Search for the cell housing the specified text and yield its (X, Y) center coordinate. 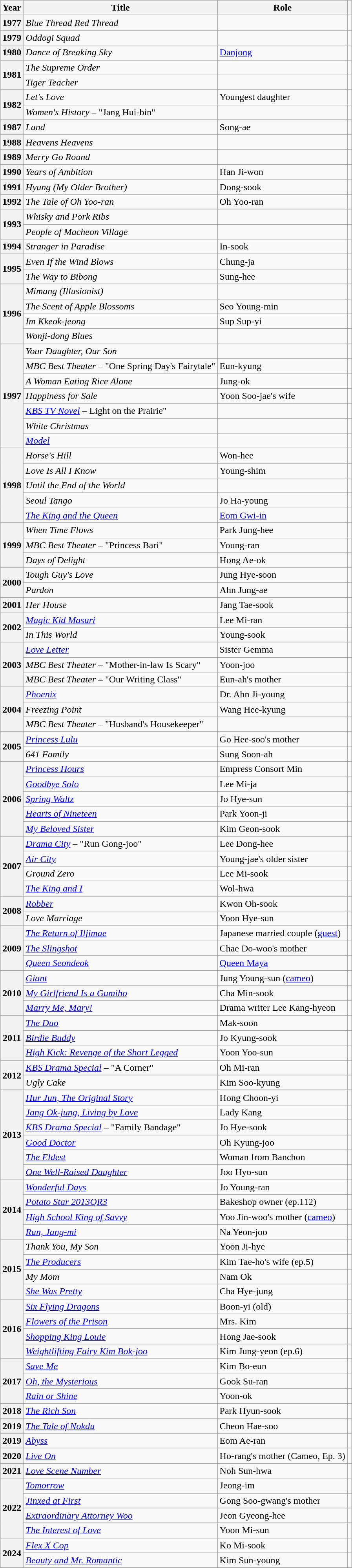
1999 (12, 545)
Gong Soo-gwang's mother (283, 1501)
Dong-sook (283, 187)
My Girlfriend Is a Gumiho (120, 993)
Tiger Teacher (120, 82)
1988 (12, 142)
Park Hyun-sook (283, 1411)
Live On (120, 1456)
Park Jung-hee (283, 530)
2014 (12, 1210)
Robber (120, 903)
2003 (12, 664)
1996 (12, 314)
Nam Ok (283, 1277)
2006 (12, 799)
Tough Guy's Love (120, 575)
Good Doctor (120, 1142)
Hong Ae-ok (283, 560)
Kim Bo-eun (283, 1366)
The Slingshot (120, 948)
Hyung (My Older Brother) (120, 187)
MBC Best Theater – "Mother-in-law Is Scary" (120, 665)
2001 (12, 605)
Im Kkeok-jeong (120, 321)
1994 (12, 247)
My Mom (120, 1277)
Woman from Banchon (283, 1157)
Jeong-im (283, 1486)
In This World (120, 635)
641 Family (120, 754)
Dance of Breaking Sky (120, 53)
Shopping King Louie (120, 1336)
Yoon Hye-sun (283, 919)
Giant (120, 978)
Hong Jae-sook (283, 1336)
Blue Thread Red Thread (120, 23)
Eom Gwi-in (283, 515)
Kim Jung-yeon (ep.6) (283, 1351)
Thank You, My Son (120, 1247)
Jo Young-ran (283, 1187)
Horse's Hill (120, 456)
MBC Best Theater – "Princess Bari" (120, 545)
Yoon Mi-sun (283, 1530)
Tomorrow (120, 1486)
Jo Ha-young (283, 500)
Weightlifting Fairy Kim Bok-joo (120, 1351)
Love Is All I Know (120, 471)
Whisky and Pork Ribs (120, 217)
2009 (12, 948)
Young-shim (283, 471)
Run, Jang-mi (120, 1232)
Pardon (120, 590)
Lee Mi-ran (283, 620)
The King and the Queen (120, 515)
Jung Hye-soon (283, 575)
Drama writer Lee Kang-hyeon (283, 1008)
1992 (12, 202)
Stranger in Paradise (120, 247)
The Return of Iljimae (120, 933)
Hur Jun, The Original Story (120, 1097)
Sung Soon-ah (283, 754)
1989 (12, 157)
Song-ae (283, 127)
KBS TV Novel – Light on the Prairie" (120, 411)
1991 (12, 187)
The King and I (120, 888)
1977 (12, 23)
A Woman Eating Rice Alone (120, 381)
Oh, the Mysterious (120, 1381)
KBS Drama Special – "A Corner" (120, 1068)
Model (120, 441)
2005 (12, 747)
Dr. Ahn Ji-young (283, 695)
Kim Geon-sook (283, 829)
Six Flying Dragons (120, 1306)
Mimang (Illusionist) (120, 291)
Yoon-ok (283, 1396)
Save Me (120, 1366)
Kim Soo-kyung (283, 1082)
Mrs. Kim (283, 1321)
Princess Lulu (120, 739)
Mak-soon (283, 1023)
Yoon Soo-jae's wife (283, 396)
Air City (120, 859)
Birdie Buddy (120, 1038)
Ho-rang's mother (Cameo, Ep. 3) (283, 1456)
Phoenix (120, 695)
Year (12, 8)
Go Hee-soo's mother (283, 739)
Chung-ja (283, 262)
Oddogi Squad (120, 38)
Jang Ok-jung, Living by Love (120, 1112)
Yoon-joo (283, 665)
Title (120, 8)
Empress Consort Min (283, 769)
2008 (12, 911)
Ko Mi-sook (283, 1545)
Eun-ah's mother (283, 680)
Lady Kang (283, 1112)
Cheon Hae-soo (283, 1426)
Love Letter (120, 649)
Role (283, 8)
Sup Sup-yi (283, 321)
My Beloved Sister (120, 829)
Young-ran (283, 545)
Lee Mi-sook (283, 873)
White Christmas (120, 426)
2020 (12, 1456)
Her House (120, 605)
People of Macheon Village (120, 232)
Young-jae's older sister (283, 859)
Gook Su-ran (283, 1381)
Lee Mi-ja (283, 784)
Love Scene Number (120, 1471)
The Interest of Love (120, 1530)
1993 (12, 224)
Marry Me, Mary! (120, 1008)
Seoul Tango (120, 500)
She Was Pretty (120, 1292)
Until the End of the World (120, 486)
2021 (12, 1471)
Danjong (283, 53)
Goodbye Solo (120, 784)
Your Daughter, Our Son (120, 351)
The Tale of Nokdu (120, 1426)
2000 (12, 582)
2017 (12, 1381)
Ugly Cake (120, 1082)
Oh Mi-ran (283, 1068)
Women's History – "Jang Hui-bin" (120, 112)
2007 (12, 866)
1981 (12, 75)
Land (120, 127)
The Duo (120, 1023)
Queen Maya (283, 963)
Oh Kyung-joo (283, 1142)
Yoon Yoo-sun (283, 1053)
Even If the Wind Blows (120, 262)
MBC Best Theater – "One Spring Day's Fairytale" (120, 366)
Yoon Ji-hye (283, 1247)
Abyss (120, 1441)
Park Yoon-ji (283, 814)
Flex X Cop (120, 1545)
2013 (12, 1135)
2010 (12, 993)
2016 (12, 1329)
Wol-hwa (283, 888)
2004 (12, 709)
Cha Min-sook (283, 993)
1987 (12, 127)
When Time Flows (120, 530)
Ground Zero (120, 873)
1982 (12, 105)
1998 (12, 486)
Sung-hee (283, 276)
Drama City – "Run Gong-joo" (120, 844)
Wang Hee-kyung (283, 709)
Love Marriage (120, 919)
Jung-ok (283, 381)
Lee Dong-hee (283, 844)
Hong Choon-yi (283, 1097)
1980 (12, 53)
MBC Best Theater – "Husband's Housekeeper" (120, 724)
Years of Ambition (120, 172)
Japanese married couple (guest) (283, 933)
Seo Young-min (283, 306)
Happiness for Sale (120, 396)
Wonderful Days (120, 1187)
Oh Yoo-ran (283, 202)
Days of Delight (120, 560)
The Producers (120, 1262)
Noh Sun-hwa (283, 1471)
Na Yeon-joo (283, 1232)
Jeon Gyeong-hee (283, 1515)
Kim Sun-young (283, 1560)
The Way to Bibong (120, 276)
Jang Tae-sook (283, 605)
The Eldest (120, 1157)
Extraordinary Attorney Woo (120, 1515)
High Kick: Revenge of the Short Legged (120, 1053)
Jo Hye-sun (283, 799)
2022 (12, 1508)
Ahn Jung-ae (283, 590)
Queen Seondeok (120, 963)
One Well-Raised Daughter (120, 1172)
Bakeshop owner (ep.112) (283, 1202)
MBC Best Theater – "Our Writing Class" (120, 680)
1995 (12, 269)
Kwon Oh-sook (283, 903)
Beauty and Mr. Romantic (120, 1560)
2024 (12, 1553)
2015 (12, 1269)
The Rich Son (120, 1411)
2018 (12, 1411)
High School King of Savvy (120, 1217)
Yoo Jin-woo's mother (cameo) (283, 1217)
2011 (12, 1038)
KBS Drama Special – "Family Bandage" (120, 1127)
The Scent of Apple Blossoms (120, 306)
Jo Hye-sook (283, 1127)
The Tale of Oh Yoo-ran (120, 202)
Boon-yi (old) (283, 1306)
Youngest daughter (283, 97)
Jung Young-sun (cameo) (283, 978)
Princess Hours (120, 769)
1979 (12, 38)
Chae Do-woo's mother (283, 948)
Hearts of Nineteen (120, 814)
Let's Love (120, 97)
Flowers of the Prison (120, 1321)
Kim Tae-ho's wife (ep.5) (283, 1262)
2012 (12, 1075)
Merry Go Round (120, 157)
Young-sook (283, 635)
Won-hee (283, 456)
1997 (12, 396)
The Supreme Order (120, 67)
Rain or Shine (120, 1396)
Wonji-dong Blues (120, 336)
Cha Hye-jung (283, 1292)
Sister Gemma (283, 649)
Eom Ae-ran (283, 1441)
Eun-kyung (283, 366)
Potato Star 2013QR3 (120, 1202)
2002 (12, 627)
Magic Kid Masuri (120, 620)
Jo Kyung-sook (283, 1038)
1990 (12, 172)
Jinxed at First (120, 1501)
Heavens Heavens (120, 142)
Joo Hyo-sun (283, 1172)
Spring Waltz (120, 799)
Freezing Point (120, 709)
Han Ji-won (283, 172)
In-sook (283, 247)
